Output the [X, Y] coordinate of the center of the cell containing the given text.  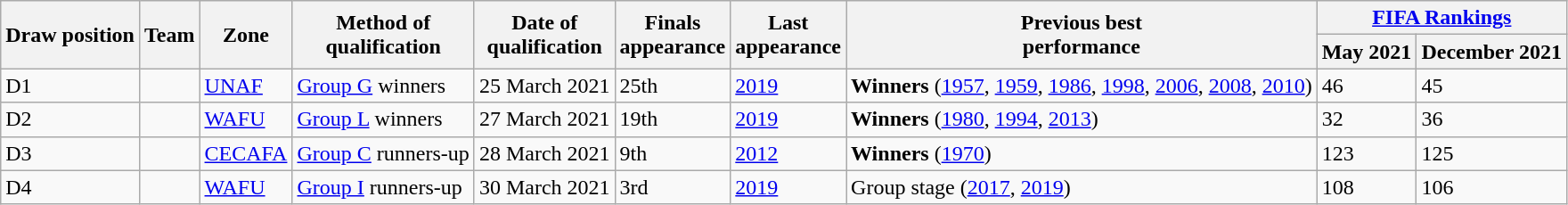
25 March 2021 [544, 86]
Finalsappearance [673, 35]
D1 [70, 86]
123 [1367, 153]
D3 [70, 153]
Date ofqualification [544, 35]
46 [1367, 86]
106 [1491, 187]
3rd [673, 187]
Method ofqualification [383, 35]
Previous bestperformance [1082, 35]
27 March 2021 [544, 119]
25th [673, 86]
Group I runners-up [383, 187]
CECAFA [246, 153]
28 March 2021 [544, 153]
2012 [788, 153]
Winners (1970) [1082, 153]
9th [673, 153]
D2 [70, 119]
Group G winners [383, 86]
Winners (1957, 1959, 1986, 1998, 2006, 2008, 2010) [1082, 86]
125 [1491, 153]
36 [1491, 119]
D4 [70, 187]
Zone [246, 35]
Draw position [70, 35]
Team [169, 35]
Winners (1980, 1994, 2013) [1082, 119]
Group stage (2017, 2019) [1082, 187]
UNAF [246, 86]
108 [1367, 187]
December 2021 [1491, 52]
30 March 2021 [544, 187]
Group C runners-up [383, 153]
19th [673, 119]
45 [1491, 86]
Group L winners [383, 119]
32 [1367, 119]
Lastappearance [788, 35]
FIFA Rankings [1441, 18]
May 2021 [1367, 52]
